Extract the [x, y] coordinate from the center of the cell holding the provided text.  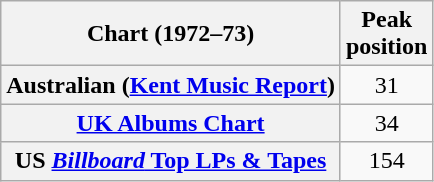
US Billboard Top LPs & Tapes [171, 161]
UK Albums Chart [171, 123]
Peakposition [386, 34]
Australian (Kent Music Report) [171, 85]
Chart (1972–73) [171, 34]
34 [386, 123]
31 [386, 85]
154 [386, 161]
